Scan for the cell matching the given text and deliver its (x, y) coordinate at center. 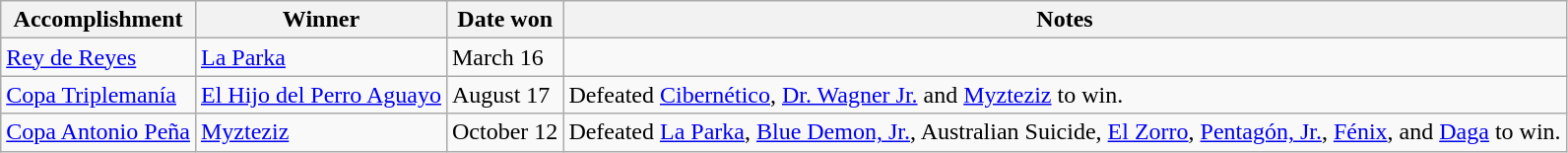
March 16 (504, 57)
La Parka (321, 57)
Myzteziz (321, 132)
Copa Triplemanía (98, 95)
Rey de Reyes (98, 57)
El Hijo del Perro Aguayo (321, 95)
Winner (321, 20)
October 12 (504, 132)
Copa Antonio Peña (98, 132)
Defeated La Parka, Blue Demon, Jr., Australian Suicide, El Zorro, Pentagón, Jr., Fénix, and Daga to win. (1065, 132)
August 17 (504, 95)
Notes (1065, 20)
Accomplishment (98, 20)
Defeated Cibernético, Dr. Wagner Jr. and Myzteziz to win. (1065, 95)
Date won (504, 20)
